For the text-containing cell, return its midpoint in [x, y] coordinate format. 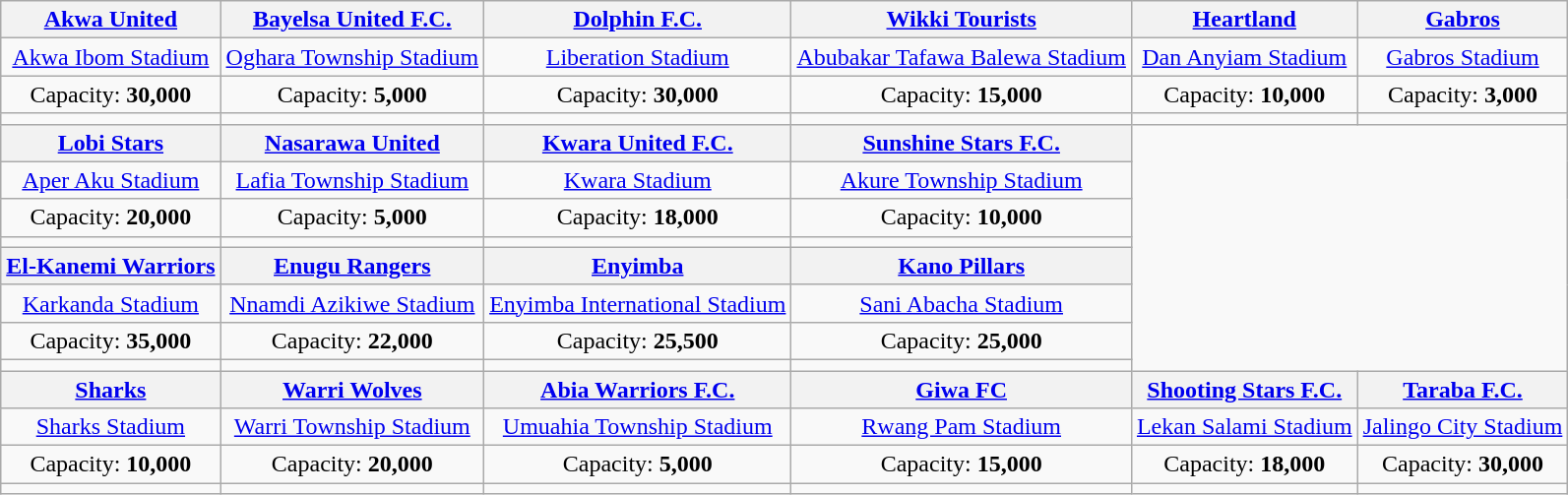
Akwa Ibom Stadium [110, 57]
Jalingo City Stadium [1463, 427]
Capacity: 25,000 [961, 340]
Aper Aku Stadium [110, 180]
Kwara Stadium [638, 180]
Kano Pillars [961, 266]
Abia Warriors F.C. [638, 389]
El-Kanemi Warriors [110, 266]
Dolphin F.C. [638, 20]
Kwara United F.C. [638, 143]
Capacity: 25,500 [638, 340]
Karkanda Stadium [110, 303]
Abubakar Tafawa Balewa Stadium [961, 57]
Lobi Stars [110, 143]
Rwang Pam Stadium [961, 427]
Liberation Stadium [638, 57]
Capacity: 22,000 [352, 340]
Lekan Salami Stadium [1244, 427]
Akure Township Stadium [961, 180]
Warri Township Stadium [352, 427]
Gabros [1463, 20]
Sharks [110, 389]
Akwa United [110, 20]
Gabros Stadium [1463, 57]
Warri Wolves [352, 389]
Umuahia Township Stadium [638, 427]
Enugu Rangers [352, 266]
Giwa FC [961, 389]
Oghara Township Stadium [352, 57]
Enyimba [638, 266]
Capacity: 35,000 [110, 340]
Taraba F.C. [1463, 389]
Sharks Stadium [110, 427]
Nasarawa United [352, 143]
Sani Abacha Stadium [961, 303]
Bayelsa United F.C. [352, 20]
Capacity: 3,000 [1463, 94]
Lafia Township Stadium [352, 180]
Nnamdi Azikiwe Stadium [352, 303]
Enyimba International Stadium [638, 303]
Heartland [1244, 20]
Sunshine Stars F.C. [961, 143]
Wikki Tourists [961, 20]
Dan Anyiam Stadium [1244, 57]
Shooting Stars F.C. [1244, 389]
